Find where the given text appears and provide that cell's center as [x, y] coordinate. 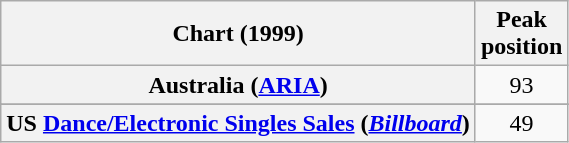
Peakposition [521, 34]
49 [521, 123]
Chart (1999) [238, 34]
93 [521, 85]
US Dance/Electronic Singles Sales (Billboard) [238, 123]
Australia (ARIA) [238, 85]
